Extract the (X, Y) coordinate from the center of the cell holding the provided text.  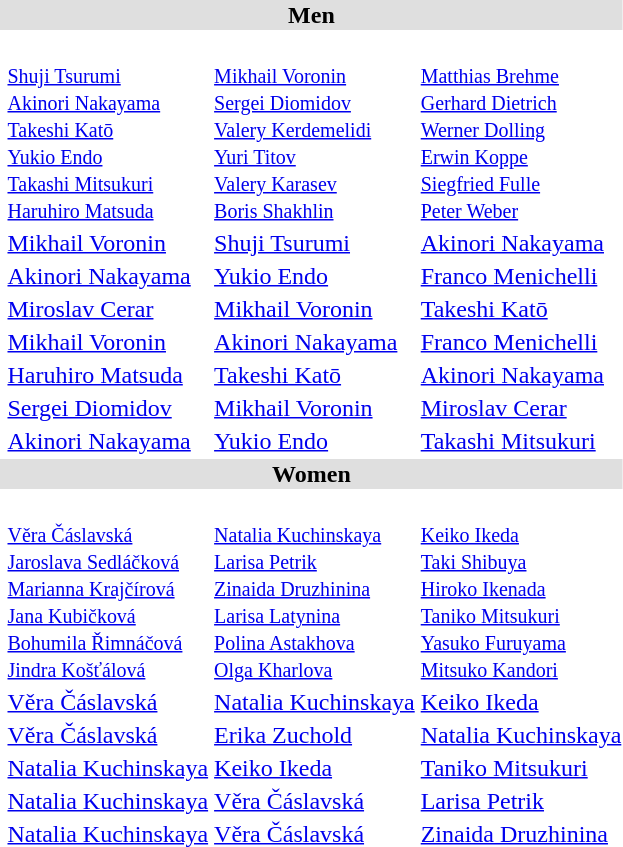
Haruhiro Matsuda (108, 375)
Shuji Tsurumi (315, 243)
Shuji TsurumiAkinori NakayamaTakeshi KatōYukio EndoTakashi MitsukuriHaruhiro Matsuda (108, 129)
Matthias BrehmeGerhard DietrichWerner DollingErwin KoppeSiegfried FullePeter Weber (521, 129)
Erika Zuchold (315, 735)
Takashi Mitsukuri (521, 441)
Mikhail VoroninSergei DiomidovValery KerdemelidiYuri TitovValery KarasevBoris Shakhlin (315, 129)
Larisa Petrik (521, 801)
Women (312, 474)
Sergei Diomidov (108, 408)
Taniko Mitsukuri (521, 768)
Men (312, 15)
Keiko IkedaTaki ShibuyaHiroko IkenadaTaniko MitsukuriYasuko FuruyamaMitsuko Kandori (521, 588)
Natalia KuchinskayaLarisa PetrikZinaida DruzhininaLarisa LatyninaPolina AstakhovaOlga Kharlova (315, 588)
Věra ČáslavskáJaroslava SedláčkováMarianna KrajčírováJana KubičkováBohumila ŘimnáčováJindra Košťálová (108, 588)
